For the text-containing cell, return its midpoint in [X, Y] coordinate format. 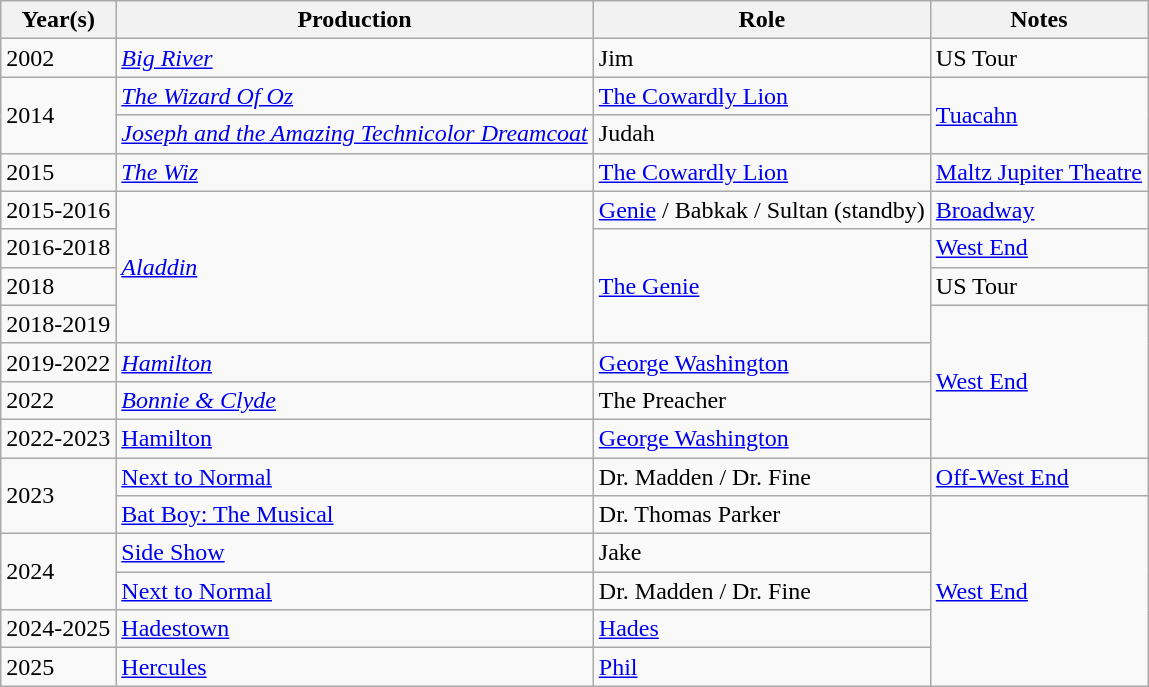
2025 [58, 667]
2024 [58, 572]
Production [354, 20]
Hades [762, 629]
2018 [58, 286]
Phil [762, 667]
2002 [58, 58]
Joseph and the Amazing Technicolor Dreamcoat [354, 134]
The Wizard Of Oz [354, 96]
Hercules [354, 667]
2022-2023 [58, 438]
The Preacher [762, 400]
2015-2016 [58, 210]
2022 [58, 400]
Side Show [354, 553]
2014 [58, 115]
Tuacahn [1038, 115]
2024-2025 [58, 629]
Aladdin [354, 267]
Bat Boy: The Musical [354, 515]
2019-2022 [58, 362]
Year(s) [58, 20]
2015 [58, 172]
Notes [1038, 20]
2023 [58, 496]
Dr. Thomas Parker [762, 515]
Hadestown [354, 629]
Big River [354, 58]
Jake [762, 553]
Jim [762, 58]
Maltz Jupiter Theatre [1038, 172]
Broadway [1038, 210]
Role [762, 20]
2018-2019 [58, 324]
Off-West End [1038, 477]
Judah [762, 134]
2016-2018 [58, 248]
The Genie [762, 286]
The Wiz [354, 172]
Genie / Babkak / Sultan (standby) [762, 210]
Bonnie & Clyde [354, 400]
